Search for the cell housing the specified text and yield its (X, Y) center coordinate. 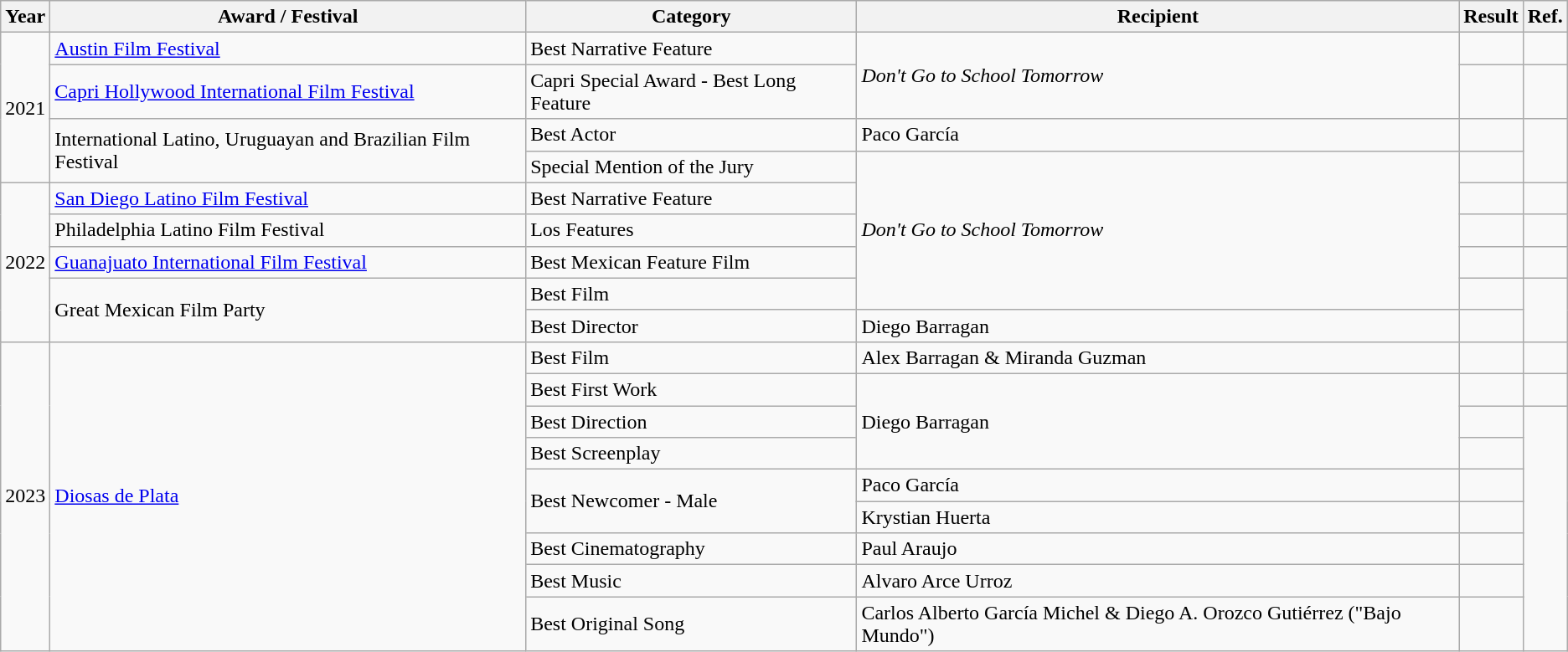
Guanajuato International Film Festival (288, 262)
Category (692, 17)
Capri Hollywood International Film Festival (288, 92)
Best Screenplay (692, 454)
Best Mexican Feature Film (692, 262)
Diosas de Plata (288, 496)
Best Direction (692, 421)
Best Newcomer - Male (692, 501)
San Diego Latino Film Festival (288, 198)
Recipient (1158, 17)
Alvaro Arce Urroz (1158, 581)
Alex Barragan & Miranda Guzman (1158, 357)
Los Features (692, 230)
Best Actor (692, 135)
Paul Araujo (1158, 549)
Ref. (1545, 17)
Special Mention of the Jury (692, 167)
2023 (25, 496)
Year (25, 17)
Best Original Song (692, 624)
Carlos Alberto García Michel & Diego A. Orozco Gutiérrez ("Bajo Mundo") (1158, 624)
International Latino, Uruguayan and Brazilian Film Festival (288, 151)
Best Director (692, 326)
Great Mexican Film Party (288, 310)
Philadelphia Latino Film Festival (288, 230)
Austin Film Festival (288, 49)
Award / Festival (288, 17)
Best Cinematography (692, 549)
Result (1491, 17)
Best Music (692, 581)
2022 (25, 262)
Capri Special Award - Best Long Feature (692, 92)
Best First Work (692, 389)
Krystian Huerta (1158, 517)
2021 (25, 107)
